For the text-containing cell, return its midpoint in (x, y) coordinate format. 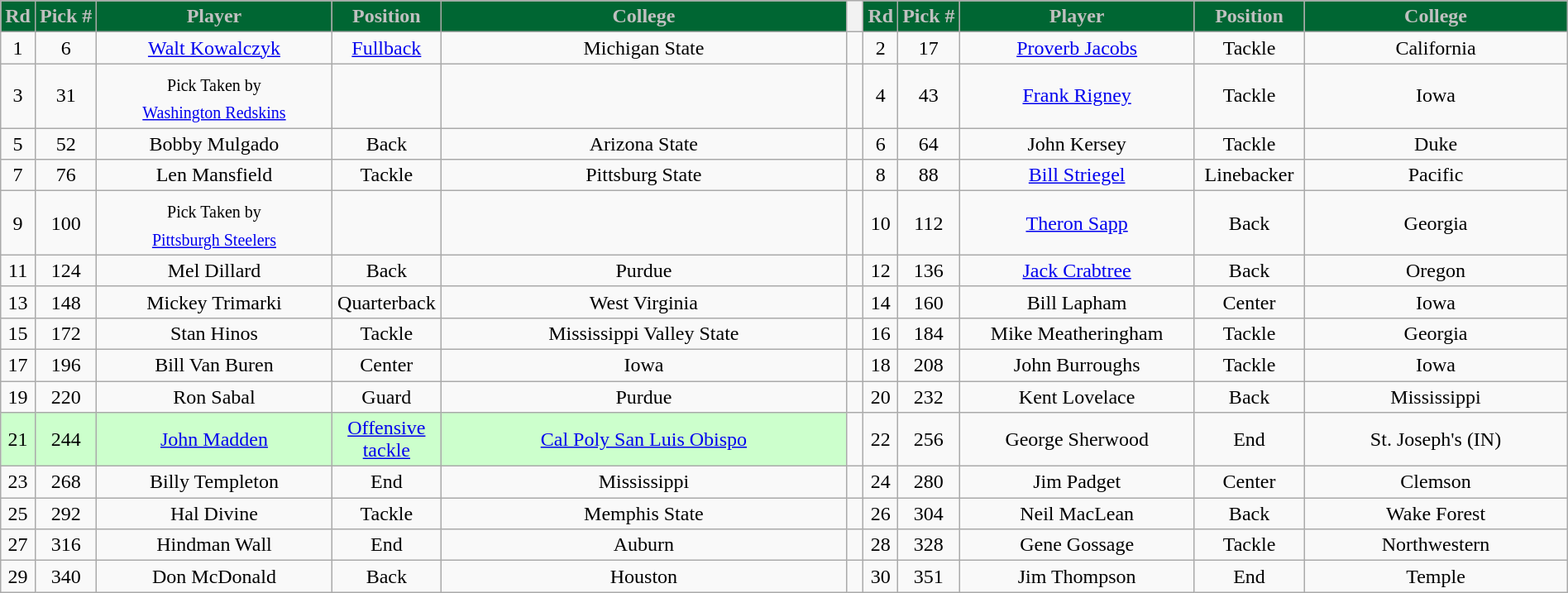
88 (929, 175)
Ron Sabal (214, 396)
Pittsburg State (643, 175)
John Burroughs (1077, 365)
9 (18, 223)
California (1436, 48)
Jack Crabtree (1077, 270)
292 (65, 514)
29 (18, 576)
304 (929, 514)
124 (65, 270)
31 (65, 96)
64 (929, 143)
Guard (387, 396)
Oregon (1436, 270)
328 (929, 545)
25 (18, 514)
Arizona State (643, 143)
43 (929, 96)
Theron Sapp (1077, 223)
220 (65, 396)
5 (18, 143)
3 (18, 96)
Jim Padget (1077, 482)
Kent Lovelace (1077, 396)
Wake Forest (1436, 514)
St. Joseph's (IN) (1436, 440)
Frank Rigney (1077, 96)
Pacific (1436, 175)
16 (881, 333)
76 (65, 175)
136 (929, 270)
316 (65, 545)
208 (929, 365)
18 (881, 365)
Billy Templeton (214, 482)
Cal Poly San Luis Obispo (643, 440)
Fullback (387, 48)
23 (18, 482)
160 (929, 302)
7 (18, 175)
13 (18, 302)
28 (881, 545)
Stan Hinos (214, 333)
John Madden (214, 440)
15 (18, 333)
268 (65, 482)
Hal Divine (214, 514)
14 (881, 302)
244 (65, 440)
11 (18, 270)
1 (18, 48)
30 (881, 576)
2 (881, 48)
Temple (1436, 576)
Mississippi Valley State (643, 333)
26 (881, 514)
Pick Taken byPittsburgh Steelers (214, 223)
112 (929, 223)
Clemson (1436, 482)
8 (881, 175)
John Kersey (1077, 143)
Gene Gossage (1077, 545)
Walt Kowalczyk (214, 48)
52 (65, 143)
Quarterback (387, 302)
Mickey Trimarki (214, 302)
Linebacker (1249, 175)
Jim Thompson (1077, 576)
22 (881, 440)
12 (881, 270)
196 (65, 365)
Hindman Wall (214, 545)
Offensive tackle (387, 440)
232 (929, 396)
Duke (1436, 143)
Bill Van Buren (214, 365)
10 (881, 223)
21 (18, 440)
Houston (643, 576)
Mel Dillard (214, 270)
148 (65, 302)
100 (65, 223)
West Virginia (643, 302)
Bill Striegel (1077, 175)
256 (929, 440)
Bobby Mulgado (214, 143)
19 (18, 396)
Pick Taken byWashington Redskins (214, 96)
Neil MacLean (1077, 514)
Northwestern (1436, 545)
Memphis State (643, 514)
4 (881, 96)
172 (65, 333)
Michigan State (643, 48)
280 (929, 482)
George Sherwood (1077, 440)
Proverb Jacobs (1077, 48)
20 (881, 396)
Don McDonald (214, 576)
340 (65, 576)
Auburn (643, 545)
184 (929, 333)
Bill Lapham (1077, 302)
27 (18, 545)
Len Mansfield (214, 175)
24 (881, 482)
Mike Meatheringham (1077, 333)
351 (929, 576)
